Provide the [X, Y] coordinate of the cell's center where the given text is located.  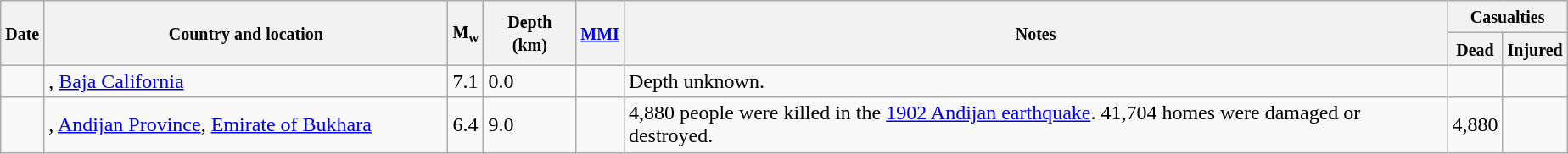
Dead [1475, 49]
, Baja California [246, 81]
4,880 [1475, 125]
Mw [466, 33]
6.4 [466, 125]
Date [22, 33]
Casualties [1507, 17]
0.0 [529, 81]
Injured [1535, 49]
4,880 people were killed in the 1902 Andijan earthquake. 41,704 homes were damaged or destroyed. [1035, 125]
MMI [601, 33]
Notes [1035, 33]
Country and location [246, 33]
7.1 [466, 81]
9.0 [529, 125]
, Andijan Province, Emirate of Bukhara [246, 125]
Depth (km) [529, 33]
Depth unknown. [1035, 81]
